Return the [X, Y] coordinate for the center point of the cell that contains the specified text.  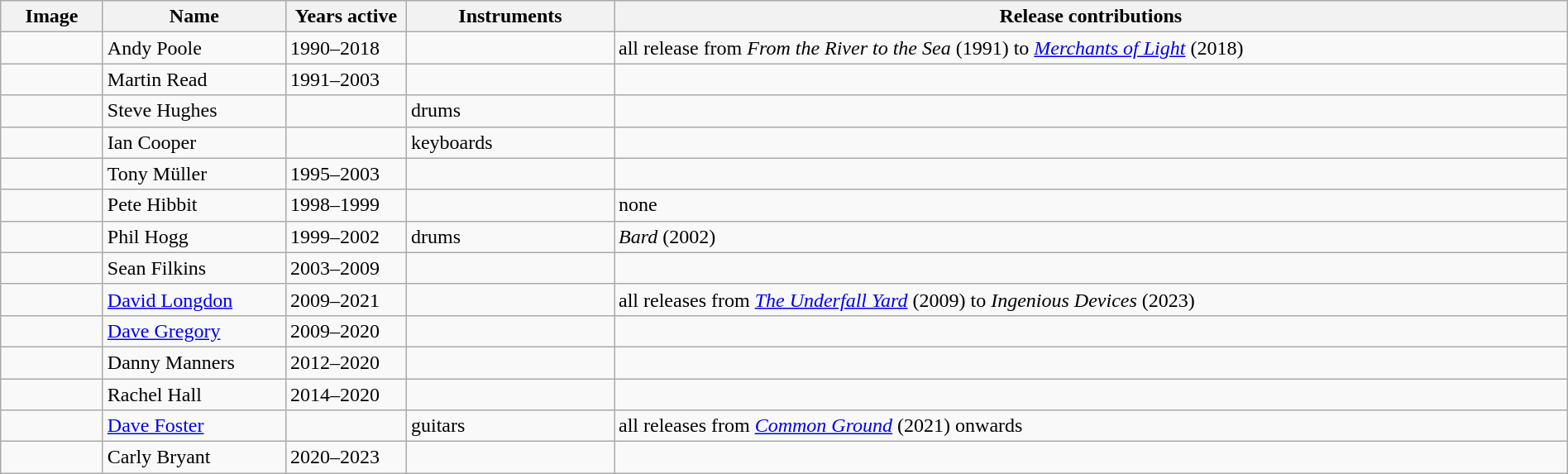
Rachel Hall [194, 395]
none [1090, 205]
1991–2003 [346, 79]
2014–2020 [346, 395]
Steve Hughes [194, 111]
2012–2020 [346, 362]
all releases from Common Ground (2021) onwards [1090, 426]
1990–2018 [346, 48]
all releases from The Underfall Yard (2009) to Ingenious Devices (2023) [1090, 299]
Carly Bryant [194, 457]
1995–2003 [346, 174]
Name [194, 17]
Martin Read [194, 79]
Instruments [509, 17]
Bard (2002) [1090, 237]
Sean Filkins [194, 268]
Phil Hogg [194, 237]
2009–2020 [346, 331]
Dave Foster [194, 426]
Danny Manners [194, 362]
Andy Poole [194, 48]
Release contributions [1090, 17]
keyboards [509, 142]
1999–2002 [346, 237]
2003–2009 [346, 268]
2020–2023 [346, 457]
2009–2021 [346, 299]
Ian Cooper [194, 142]
1998–1999 [346, 205]
Tony Müller [194, 174]
David Longdon [194, 299]
Image [52, 17]
Dave Gregory [194, 331]
guitars [509, 426]
Years active [346, 17]
all release from From the River to the Sea (1991) to Merchants of Light (2018) [1090, 48]
Pete Hibbit [194, 205]
